Extract the [x, y] coordinate from the center of the cell holding the provided text.  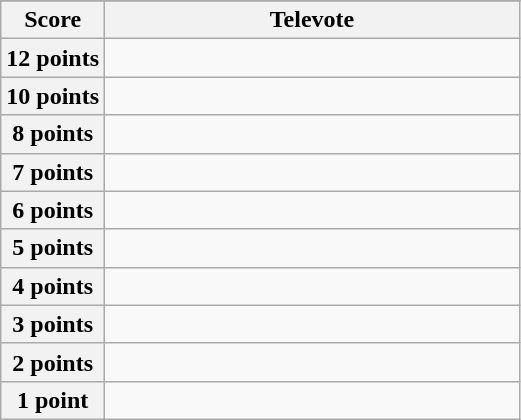
8 points [53, 134]
3 points [53, 324]
1 point [53, 400]
2 points [53, 362]
Score [53, 20]
6 points [53, 210]
Televote [312, 20]
7 points [53, 172]
10 points [53, 96]
5 points [53, 248]
4 points [53, 286]
12 points [53, 58]
